Find where the given text appears and provide that cell's center as (X, Y) coordinate. 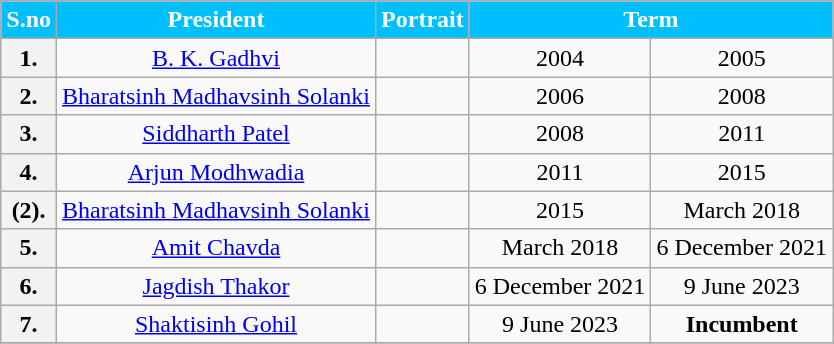
Amit Chavda (216, 248)
Jagdish Thakor (216, 286)
President (216, 20)
B. K. Gadhvi (216, 58)
Siddharth Patel (216, 134)
2006 (560, 96)
2004 (560, 58)
4. (29, 172)
6. (29, 286)
Portrait (423, 20)
2005 (742, 58)
Term (650, 20)
7. (29, 324)
2. (29, 96)
3. (29, 134)
Arjun Modhwadia (216, 172)
Incumbent (742, 324)
Shaktisinh Gohil (216, 324)
5. (29, 248)
1. (29, 58)
(2). (29, 210)
S.no (29, 20)
